Extract the (x, y) coordinate from the center of the cell holding the provided text.  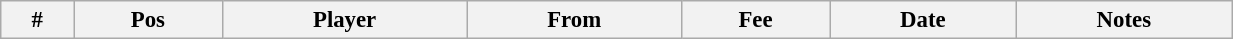
From (574, 20)
Date (923, 20)
Notes (1124, 20)
# (38, 20)
Player (344, 20)
Fee (755, 20)
Pos (148, 20)
